Identify which cell holds the provided text, then report its (X, Y) central coordinate. 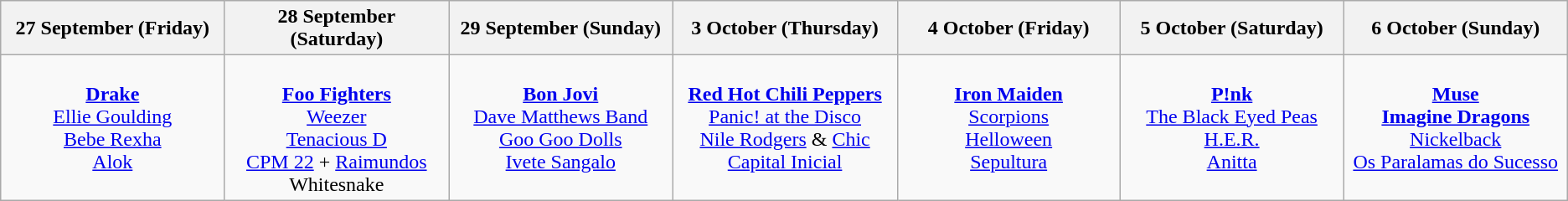
5 October (Saturday) (1231, 28)
Muse Imagine Dragons Nickelback Os Paralamas do Sucesso (1456, 127)
Iron Maiden Scorpions Helloween Sepultura (1008, 127)
Bon Jovi Dave Matthews Band Goo Goo Dolls Ivete Sangalo (561, 127)
Drake Ellie Goulding Bebe Rexha Alok (112, 127)
28 September (Saturday) (337, 28)
Red Hot Chili Peppers Panic! at the Disco Nile Rodgers & Chic Capital Inicial (785, 127)
29 September (Sunday) (561, 28)
27 September (Friday) (112, 28)
6 October (Sunday) (1456, 28)
4 October (Friday) (1008, 28)
P!nk The Black Eyed Peas H.E.R. Anitta (1231, 127)
3 October (Thursday) (785, 28)
Foo Fighters Weezer Tenacious D CPM 22 + Raimundos Whitesnake (337, 127)
